Return the [X, Y] coordinate for the center point of the cell that contains the specified text.  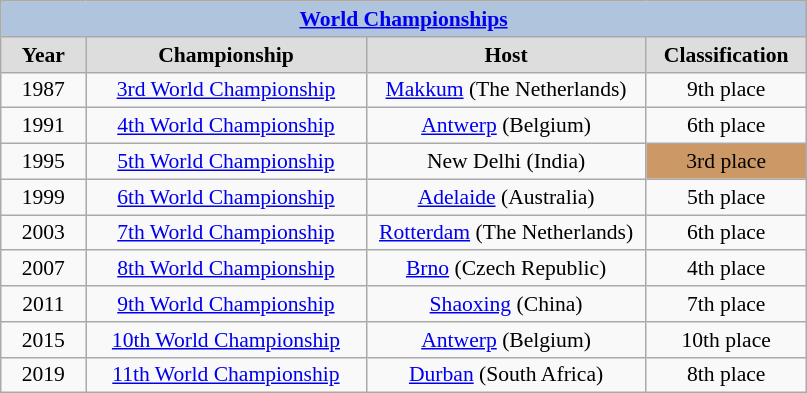
8th place [726, 375]
Classification [726, 55]
9th place [726, 90]
10th World Championship [226, 340]
2007 [44, 269]
World Championships [404, 19]
Brno (Czech Republic) [506, 269]
1991 [44, 126]
6th World Championship [226, 197]
Durban (South Africa) [506, 375]
2003 [44, 233]
5th World Championship [226, 162]
2011 [44, 304]
New Delhi (India) [506, 162]
3rd place [726, 162]
11th World Championship [226, 375]
7th World Championship [226, 233]
1999 [44, 197]
4th World Championship [226, 126]
9th World Championship [226, 304]
Host [506, 55]
Shaoxing (China) [506, 304]
7th place [726, 304]
Makkum (The Netherlands) [506, 90]
Year [44, 55]
Rotterdam (The Netherlands) [506, 233]
2019 [44, 375]
4th place [726, 269]
1987 [44, 90]
2015 [44, 340]
Adelaide (Australia) [506, 197]
5th place [726, 197]
Championship [226, 55]
10th place [726, 340]
1995 [44, 162]
3rd World Championship [226, 90]
8th World Championship [226, 269]
